Identify which cell holds the provided text, then report its [X, Y] central coordinate. 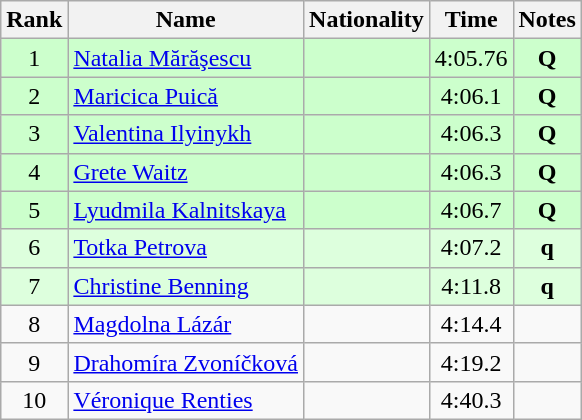
5 [34, 210]
4:06.1 [471, 96]
1 [34, 58]
4:06.7 [471, 210]
4 [34, 172]
Notes [547, 20]
4:11.8 [471, 286]
Natalia Mărăşescu [186, 58]
4:19.2 [471, 362]
Grete Waitz [186, 172]
Véronique Renties [186, 400]
4:40.3 [471, 400]
10 [34, 400]
6 [34, 248]
4:05.76 [471, 58]
Magdolna Lázár [186, 324]
Valentina Ilyinykh [186, 134]
Time [471, 20]
Maricica Puică [186, 96]
Totka Petrova [186, 248]
Name [186, 20]
7 [34, 286]
Christine Benning [186, 286]
4:07.2 [471, 248]
9 [34, 362]
8 [34, 324]
2 [34, 96]
Nationality [367, 20]
3 [34, 134]
Lyudmila Kalnitskaya [186, 210]
Rank [34, 20]
Drahomíra Zvoníčková [186, 362]
4:14.4 [471, 324]
